Capture the cell that displays the provided text and extract its [X, Y] central coordinate. 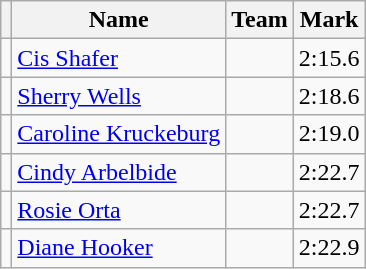
Sherry Wells [119, 96]
2:18.6 [329, 96]
Cis Shafer [119, 58]
Mark [329, 20]
Cindy Arbelbide [119, 172]
Caroline Kruckeburg [119, 134]
2:19.0 [329, 134]
Name [119, 20]
2:22.9 [329, 248]
Team [260, 20]
2:15.6 [329, 58]
Diane Hooker [119, 248]
Rosie Orta [119, 210]
